Return the (x, y) coordinate for the center point of the cell that contains the specified text.  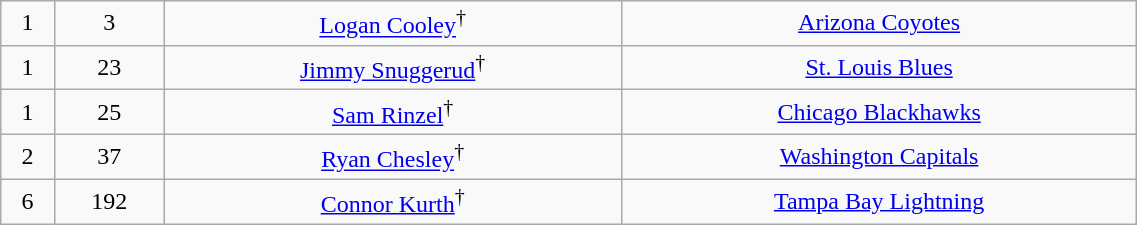
Chicago Blackhawks (878, 112)
Logan Cooley† (392, 24)
3 (109, 24)
Jimmy Snuggerud† (392, 68)
6 (28, 202)
23 (109, 68)
192 (109, 202)
Tampa Bay Lightning (878, 202)
St. Louis Blues (878, 68)
37 (109, 156)
25 (109, 112)
Connor Kurth† (392, 202)
2 (28, 156)
Ryan Chesley† (392, 156)
Arizona Coyotes (878, 24)
Sam Rinzel† (392, 112)
Washington Capitals (878, 156)
